Extract the (x, y) coordinate from the center of the cell holding the provided text.  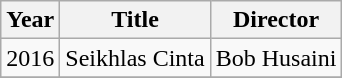
Director (276, 20)
2016 (30, 58)
Seikhlas Cinta (135, 58)
Year (30, 20)
Title (135, 20)
Bob Husaini (276, 58)
